Return (x, y) of the center of cell containing provided text 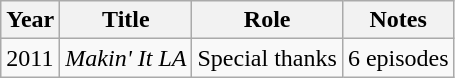
Special thanks (267, 58)
Notes (398, 20)
Role (267, 20)
Year (30, 20)
6 episodes (398, 58)
2011 (30, 58)
Title (126, 20)
Makin' It LA (126, 58)
